Detect which cell encompasses the target text, then output its [x, y] center coordinate. 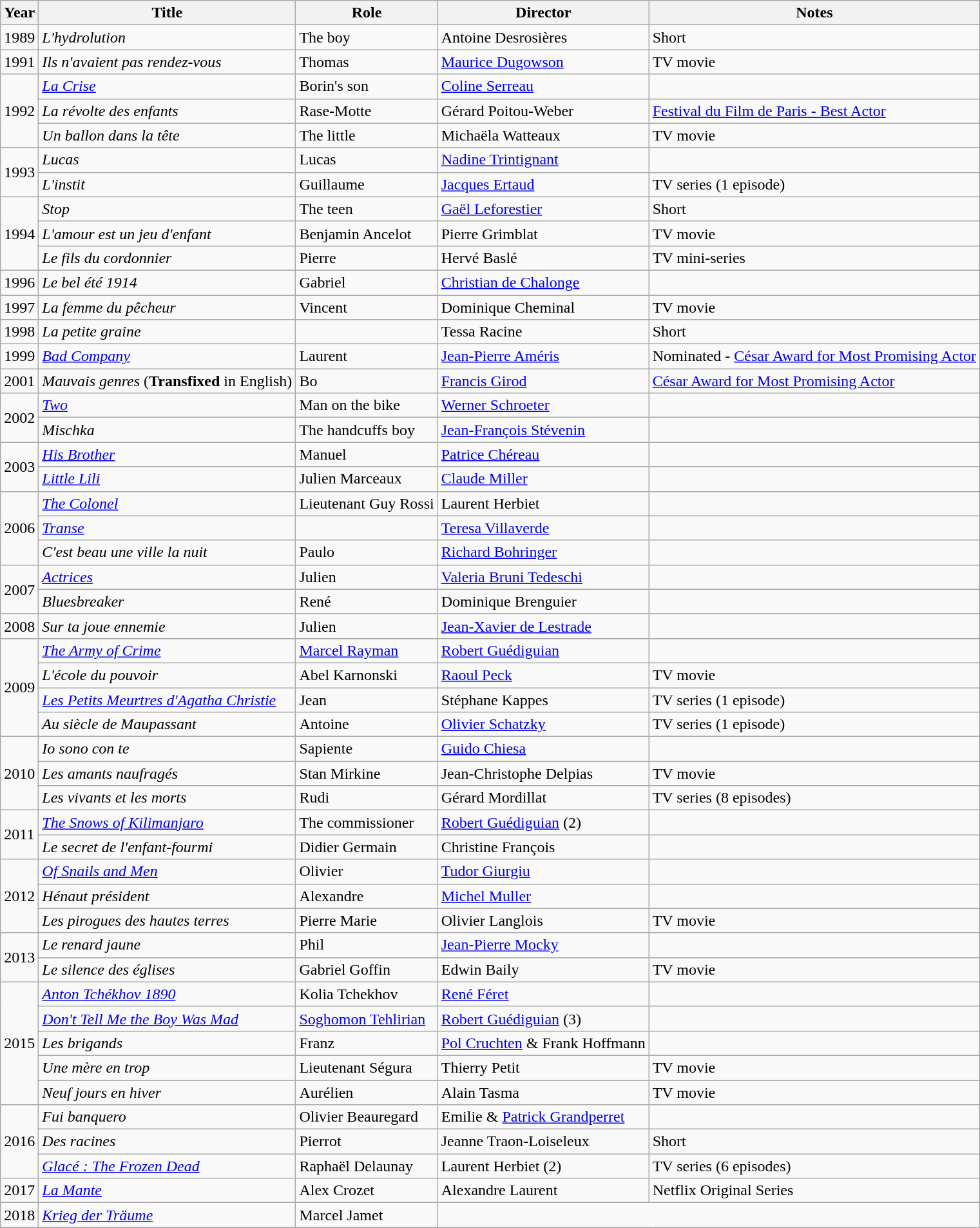
2012 [19, 896]
Borin's son [367, 86]
The little [367, 135]
Neuf jours en hiver [168, 1093]
Richard Bohringer [543, 552]
Marcel Rayman [367, 650]
La Mante [168, 1191]
Robert Guédiguian (2) [543, 823]
Anton Tchékhov 1890 [168, 994]
Kolia Tchekhov [367, 994]
Claude Miller [543, 479]
Robert Guédiguian [543, 650]
Jeanne Traon-Loiseleux [543, 1142]
Tudor Giurgiu [543, 872]
Rase-Motte [367, 111]
Un ballon dans la tête [168, 135]
Aurélien [367, 1093]
Thomas [367, 62]
1998 [19, 332]
Tessa Racine [543, 332]
2017 [19, 1191]
Bluesbreaker [168, 601]
1989 [19, 37]
2003 [19, 467]
Werner Schroeter [543, 405]
Les brigands [168, 1043]
1999 [19, 356]
Coline Serreau [543, 86]
L'hydrolution [168, 37]
Pol Cruchten & Frank Hoffmann [543, 1043]
Olivier Schatzky [543, 725]
Patrice Chéreau [543, 454]
2016 [19, 1142]
Sur ta joue ennemie [168, 626]
Nadine Trintignant [543, 160]
Guido Chiesa [543, 749]
2011 [19, 835]
Pierre [367, 258]
L'école du pouvoir [168, 675]
2006 [19, 528]
Nominated - César Award for Most Promising Actor [814, 356]
Gabriel Goffin [367, 970]
Alexandre Laurent [543, 1191]
Olivier Langlois [543, 921]
Manuel [367, 454]
Gérard Mordillat [543, 798]
La révolte des enfants [168, 111]
The boy [367, 37]
Jacques Ertaud [543, 184]
2008 [19, 626]
Le renard jaune [168, 945]
Year [19, 13]
Director [543, 13]
Two [168, 405]
Olivier [367, 872]
Raoul Peck [543, 675]
La petite graine [168, 332]
Une mère en trop [168, 1067]
1992 [19, 111]
Sapiente [367, 749]
Laurent Herbiet [543, 503]
L'instit [168, 184]
Bo [367, 381]
Role [367, 13]
Mischka [168, 430]
Jean-Pierre Améris [543, 356]
Christian de Chalonge [543, 282]
Lieutenant Guy Rossi [367, 503]
Dominique Brenguier [543, 601]
Notes [814, 13]
Franz [367, 1043]
Francis Girod [543, 381]
Transe [168, 528]
Bad Company [168, 356]
2009 [19, 687]
Teresa Villaverde [543, 528]
TV series (8 episodes) [814, 798]
1994 [19, 233]
Jean-Xavier de Lestrade [543, 626]
Emilie & Patrick Grandperret [543, 1117]
His Brother [168, 454]
Stan Mirkine [367, 774]
La Crise [168, 86]
Phil [367, 945]
TV mini-series [814, 258]
C'est beau une ville la nuit [168, 552]
1996 [19, 282]
Gérard Poitou-Weber [543, 111]
Man on the bike [367, 405]
Le fils du cordonnier [168, 258]
Laurent Herbiet (2) [543, 1166]
Raphaël Delaunay [367, 1166]
César Award for Most Promising Actor [814, 381]
Le secret de l'enfant-fourmi [168, 847]
Hervé Baslé [543, 258]
Pierre Grimblat [543, 233]
Benjamin Ancelot [367, 233]
2013 [19, 957]
Stop [168, 209]
Krieg der Träume [168, 1215]
The handcuffs boy [367, 430]
Le bel été 1914 [168, 282]
Lieutenant Ségura [367, 1067]
Le silence des églises [168, 970]
2002 [19, 418]
Robert Guédiguian (3) [543, 1018]
Rudi [367, 798]
The Colonel [168, 503]
Christine François [543, 847]
The Snows of Kilimanjaro [168, 823]
Fui banquero [168, 1117]
1993 [19, 172]
Marcel Jamet [367, 1215]
Laurent [367, 356]
Antoine [367, 725]
Jean-Christophe Delpias [543, 774]
Antoine Desrosières [543, 37]
Jean-Pierre Mocky [543, 945]
Michaëla Watteaux [543, 135]
Festival du Film de Paris - Best Actor [814, 111]
Jean [367, 699]
Edwin Baily [543, 970]
Abel Karnonski [367, 675]
Io sono con te [168, 749]
Of Snails and Men [168, 872]
Pierrot [367, 1142]
Stéphane Kappes [543, 699]
Valeria Bruni Tedeschi [543, 577]
Les amants naufragés [168, 774]
L'amour est un jeu d'enfant [168, 233]
2010 [19, 774]
La femme du pêcheur [168, 307]
Au siècle de Maupassant [168, 725]
Didier Germain [367, 847]
1997 [19, 307]
Gabriel [367, 282]
1991 [19, 62]
Title [168, 13]
Glacé : The Frozen Dead [168, 1166]
Alex Crozet [367, 1191]
Netflix Original Series [814, 1191]
2007 [19, 589]
Les vivants et les morts [168, 798]
Julien Marceaux [367, 479]
Dominique Cheminal [543, 307]
Hénaut président [168, 896]
Olivier Beauregard [367, 1117]
The Army of Crime [168, 650]
Les Petits Meurtres d'Agatha Christie [168, 699]
René Féret [543, 994]
2001 [19, 381]
Paulo [367, 552]
Michel Muller [543, 896]
Don't Tell Me the Boy Was Mad [168, 1018]
TV series (6 episodes) [814, 1166]
Pierre Marie [367, 921]
The commissioner [367, 823]
Actrices [168, 577]
The teen [367, 209]
Gaël Leforestier [543, 209]
2015 [19, 1043]
Thierry Petit [543, 1067]
Ils n'avaient pas rendez-vous [168, 62]
Maurice Dugowson [543, 62]
Little Lili [168, 479]
Vincent [367, 307]
2018 [19, 1215]
Jean-François Stévenin [543, 430]
Mauvais genres (Transfixed in English) [168, 381]
Soghomon Tehlirian [367, 1018]
Les pirogues des hautes terres [168, 921]
Des racines [168, 1142]
Guillaume [367, 184]
Alain Tasma [543, 1093]
René [367, 601]
Alexandre [367, 896]
